Detect which cell encompasses the target text, then output its (X, Y) center coordinate. 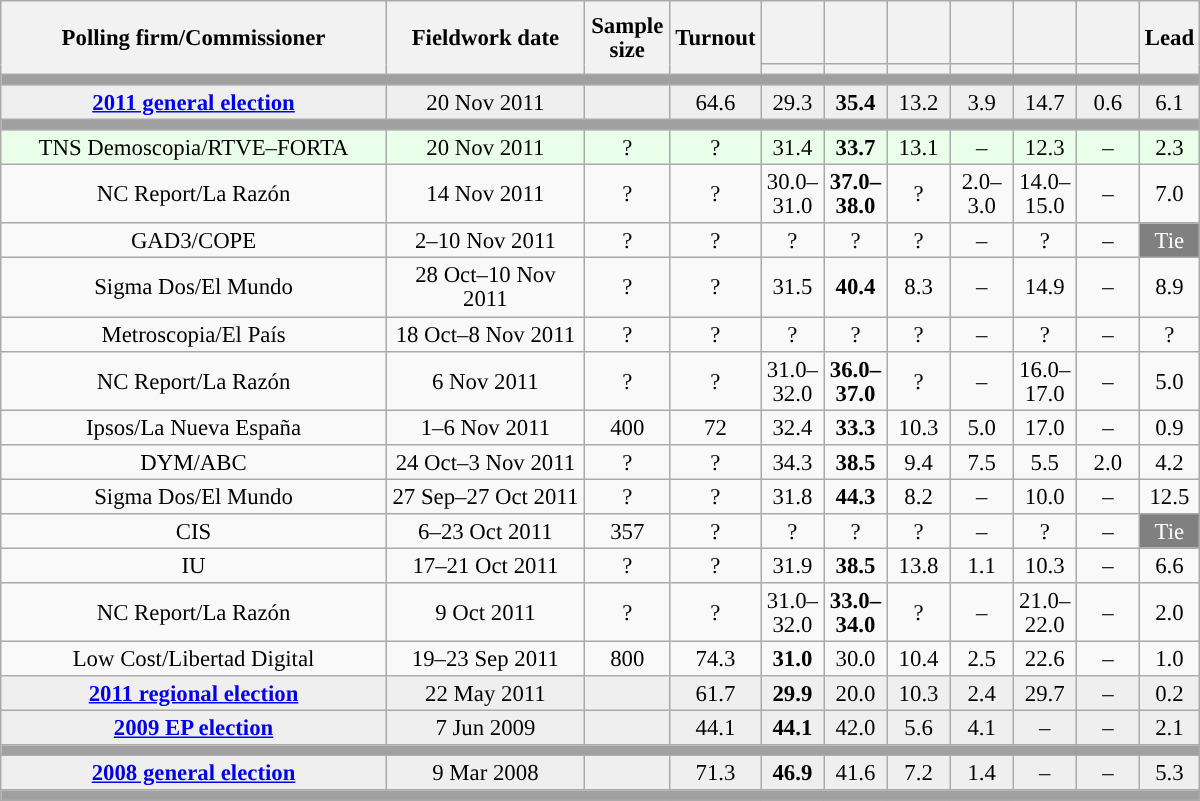
2008 general election (194, 774)
800 (627, 658)
44.3 (856, 496)
Low Cost/Libertad Digital (194, 658)
IU (194, 566)
33.0–34.0 (856, 612)
72 (716, 428)
8.3 (918, 288)
Lead (1169, 38)
31.9 (792, 566)
7.0 (1169, 194)
9 Oct 2011 (485, 612)
21.0–22.0 (1044, 612)
24 Oct–3 Nov 2011 (485, 462)
10.4 (918, 658)
0.9 (1169, 428)
7.5 (982, 462)
33.7 (856, 148)
1.0 (1169, 658)
12.3 (1044, 148)
20.0 (856, 694)
2.0–3.0 (982, 194)
2.4 (982, 694)
2.5 (982, 658)
30.0 (856, 658)
42.0 (856, 728)
4.1 (982, 728)
1.4 (982, 774)
19–23 Sep 2011 (485, 658)
2.1 (1169, 728)
2.3 (1169, 148)
2–10 Nov 2011 (485, 242)
GAD3/COPE (194, 242)
31.8 (792, 496)
Turnout (716, 38)
10.0 (1044, 496)
2009 EP election (194, 728)
40.4 (856, 288)
18 Oct–8 Nov 2011 (485, 334)
64.6 (716, 102)
0.2 (1169, 694)
31.0 (792, 658)
13.2 (918, 102)
30.0–31.0 (792, 194)
31.5 (792, 288)
27 Sep–27 Oct 2011 (485, 496)
17.0 (1044, 428)
TNS Demoscopia/RTVE–FORTA (194, 148)
6.6 (1169, 566)
Sample size (627, 38)
0.6 (1108, 102)
Ipsos/La Nueva España (194, 428)
61.7 (716, 694)
9 Mar 2008 (485, 774)
9.4 (918, 462)
31.4 (792, 148)
CIS (194, 532)
14.9 (1044, 288)
14.0–15.0 (1044, 194)
5.6 (918, 728)
13.8 (918, 566)
37.0–38.0 (856, 194)
22 May 2011 (485, 694)
6 Nov 2011 (485, 380)
33.3 (856, 428)
400 (627, 428)
35.4 (856, 102)
32.4 (792, 428)
74.3 (716, 658)
41.6 (856, 774)
Fieldwork date (485, 38)
5.3 (1169, 774)
357 (627, 532)
DYM/ABC (194, 462)
1–6 Nov 2011 (485, 428)
17–21 Oct 2011 (485, 566)
Polling firm/Commissioner (194, 38)
29.3 (792, 102)
6–23 Oct 2011 (485, 532)
5.5 (1044, 462)
14.7 (1044, 102)
34.3 (792, 462)
13.1 (918, 148)
2011 general election (194, 102)
8.9 (1169, 288)
29.9 (792, 694)
3.9 (982, 102)
36.0–37.0 (856, 380)
7.2 (918, 774)
22.6 (1044, 658)
29.7 (1044, 694)
8.2 (918, 496)
28 Oct–10 Nov 2011 (485, 288)
12.5 (1169, 496)
7 Jun 2009 (485, 728)
71.3 (716, 774)
2011 regional election (194, 694)
6.1 (1169, 102)
Metroscopia/El País (194, 334)
4.2 (1169, 462)
14 Nov 2011 (485, 194)
16.0–17.0 (1044, 380)
46.9 (792, 774)
1.1 (982, 566)
